Output the (X, Y) coordinate of the center of the cell containing the given text.  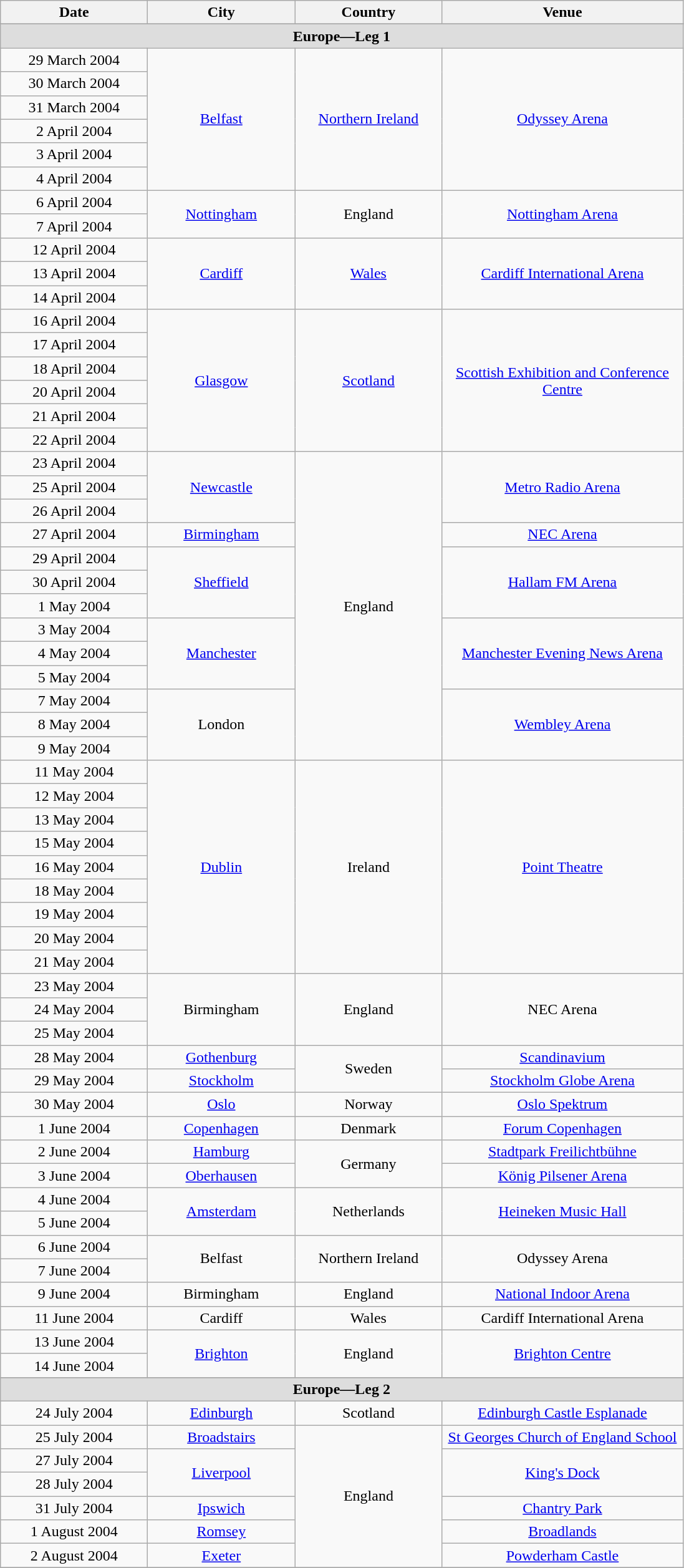
2 August 2004 (74, 1556)
27 July 2004 (74, 1461)
20 April 2004 (74, 392)
Date (74, 12)
8 May 2004 (74, 725)
31 March 2004 (74, 107)
12 April 2004 (74, 249)
18 April 2004 (74, 369)
17 April 2004 (74, 345)
Manchester (221, 653)
27 April 2004 (74, 535)
Oberhausen (221, 1176)
King's Dock (562, 1473)
7 May 2004 (74, 701)
12 May 2004 (74, 796)
Country (368, 12)
11 June 2004 (74, 1318)
6 June 2004 (74, 1247)
4 April 2004 (74, 178)
9 June 2004 (74, 1294)
18 May 2004 (74, 891)
29 March 2004 (74, 60)
Venue (562, 12)
Point Theatre (562, 867)
14 April 2004 (74, 298)
23 April 2004 (74, 463)
16 April 2004 (74, 321)
Norway (368, 1105)
Copenhagen (221, 1128)
20 May 2004 (74, 938)
28 July 2004 (74, 1484)
7 April 2004 (74, 226)
Brighton (221, 1353)
Brighton Centre (562, 1353)
19 May 2004 (74, 914)
5 May 2004 (74, 677)
2 June 2004 (74, 1152)
Wembley Arena (562, 725)
13 May 2004 (74, 820)
Manchester Evening News Arena (562, 653)
Sheffield (221, 582)
30 April 2004 (74, 582)
3 April 2004 (74, 155)
4 May 2004 (74, 653)
13 June 2004 (74, 1342)
Metro Radio Arena (562, 487)
Scandinavium (562, 1057)
24 May 2004 (74, 1009)
25 April 2004 (74, 487)
London (221, 725)
29 April 2004 (74, 558)
21 May 2004 (74, 962)
2 April 2004 (74, 131)
Hamburg (221, 1152)
Stadtpark Freilichtbühne (562, 1152)
Europe—Leg 2 (342, 1389)
Stockholm (221, 1081)
26 April 2004 (74, 511)
1 May 2004 (74, 606)
7 June 2004 (74, 1270)
Nottingham (221, 214)
Edinburgh (221, 1413)
Germany (368, 1164)
25 May 2004 (74, 1033)
Chantry Park (562, 1508)
Newcastle (221, 487)
Oslo (221, 1105)
City (221, 12)
Denmark (368, 1128)
Hallam FM Arena (562, 582)
Ireland (368, 867)
5 June 2004 (74, 1223)
14 June 2004 (74, 1365)
9 May 2004 (74, 748)
Glasgow (221, 380)
Nottingham Arena (562, 214)
13 April 2004 (74, 273)
Liverpool (221, 1473)
1 August 2004 (74, 1532)
National Indoor Arena (562, 1294)
29 May 2004 (74, 1081)
28 May 2004 (74, 1057)
Powderham Castle (562, 1556)
Europe—Leg 1 (342, 36)
3 May 2004 (74, 629)
6 April 2004 (74, 202)
15 May 2004 (74, 843)
Ipswich (221, 1508)
30 March 2004 (74, 84)
1 June 2004 (74, 1128)
Gothenburg (221, 1057)
31 July 2004 (74, 1508)
Heineken Music Hall (562, 1211)
11 May 2004 (74, 772)
Oslo Spektrum (562, 1105)
Scottish Exhibition and Conference Centre (562, 380)
Sweden (368, 1069)
Exeter (221, 1556)
Broadlands (562, 1532)
23 May 2004 (74, 985)
22 April 2004 (74, 440)
Amsterdam (221, 1211)
16 May 2004 (74, 867)
Forum Copenhagen (562, 1128)
Dublin (221, 867)
4 June 2004 (74, 1199)
Broadstairs (221, 1436)
Netherlands (368, 1211)
24 July 2004 (74, 1413)
30 May 2004 (74, 1105)
König Pilsener Arena (562, 1176)
Edinburgh Castle Esplanade (562, 1413)
Romsey (221, 1532)
Stockholm Globe Arena (562, 1081)
21 April 2004 (74, 416)
St Georges Church of England School (562, 1436)
25 July 2004 (74, 1436)
3 June 2004 (74, 1176)
